Return the (X, Y) coordinate for the center point of the cell that contains the specified text.  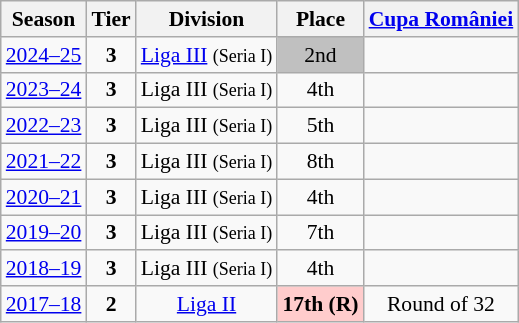
2018–19 (44, 269)
Liga II (207, 304)
2024–25 (44, 55)
Round of 32 (442, 304)
7th (320, 233)
2 (110, 304)
2023–24 (44, 90)
Tier (110, 19)
2nd (320, 55)
8th (320, 162)
Division (207, 19)
2020–21 (44, 197)
Place (320, 19)
2017–18 (44, 304)
Season (44, 19)
2022–23 (44, 126)
2019–20 (44, 233)
5th (320, 126)
17th (R) (320, 304)
2021–22 (44, 162)
Cupa României (442, 19)
